Capture the cell that displays the provided text and extract its [X, Y] central coordinate. 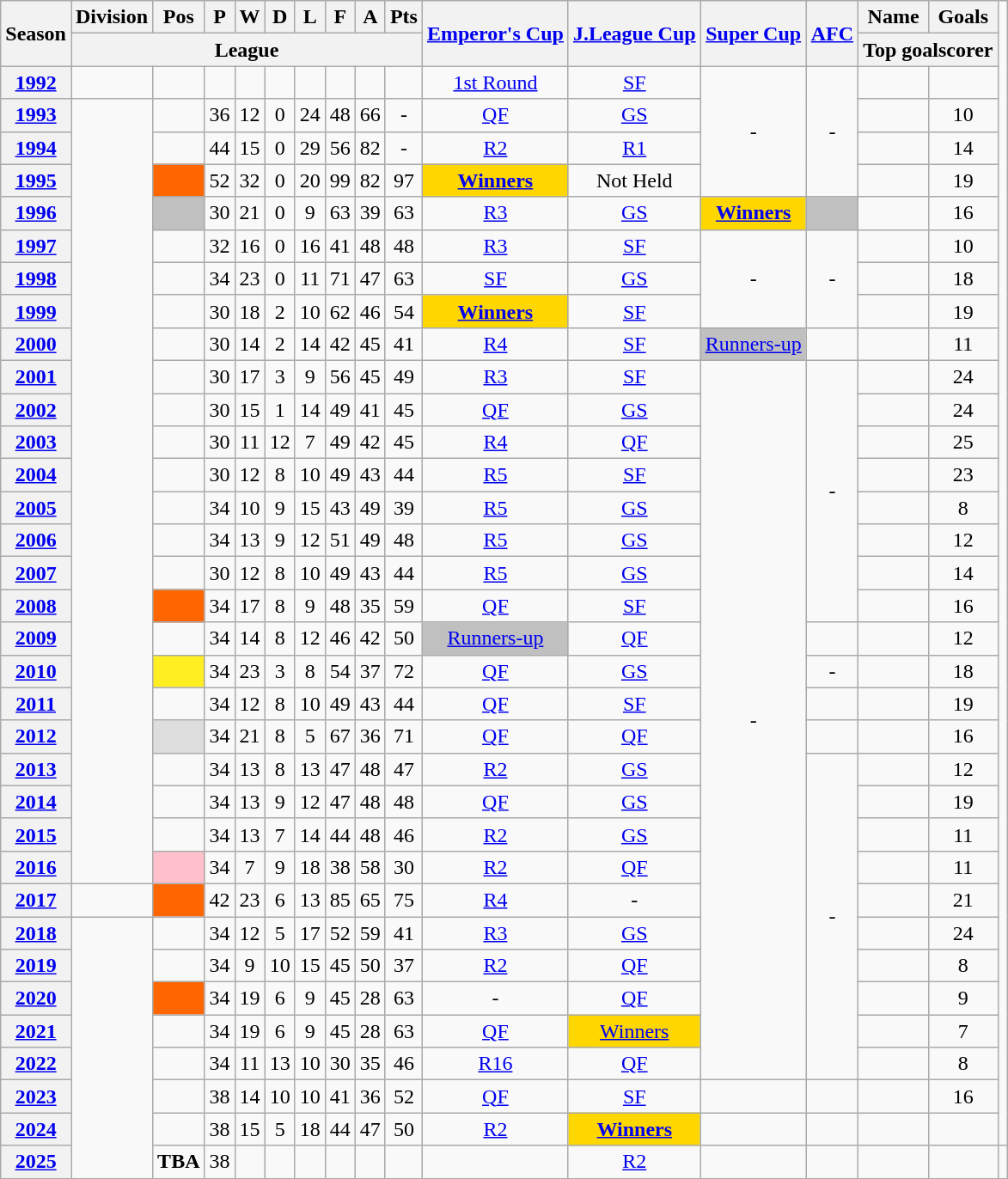
F [340, 17]
2020 [36, 999]
Emperor's Cup [495, 34]
League [246, 50]
1st Round [495, 82]
1999 [36, 311]
99 [340, 180]
R16 [495, 1064]
66 [370, 115]
TBA [179, 1162]
29 [309, 148]
1 [280, 410]
1992 [36, 82]
P [220, 17]
97 [404, 180]
2019 [36, 966]
20 [309, 180]
1995 [36, 180]
2017 [36, 900]
2003 [36, 443]
2009 [36, 638]
65 [370, 900]
2022 [36, 1064]
Top goalscorer [928, 50]
AFC [832, 34]
Pos [179, 17]
W [249, 17]
2012 [36, 736]
2024 [36, 1129]
2025 [36, 1162]
1993 [36, 115]
25 [963, 443]
62 [340, 311]
2011 [36, 704]
Super Cup [753, 34]
2015 [36, 834]
2018 [36, 932]
J.League Cup [634, 34]
1997 [36, 246]
85 [340, 900]
2023 [36, 1097]
2001 [36, 376]
2006 [36, 541]
2021 [36, 1031]
2008 [36, 606]
1996 [36, 213]
2010 [36, 671]
1998 [36, 278]
75 [404, 900]
R1 [634, 148]
L [309, 17]
58 [370, 867]
Not Held [634, 180]
Name [894, 17]
Goals [963, 17]
Pts [404, 17]
2013 [36, 769]
72 [404, 671]
Season [36, 34]
Division [112, 17]
2004 [36, 475]
2007 [36, 573]
2016 [36, 867]
51 [340, 541]
D [280, 17]
2005 [36, 508]
2000 [36, 344]
67 [340, 736]
2002 [36, 410]
1994 [36, 148]
A [370, 17]
2014 [36, 802]
